Extract the (X, Y) coordinate from the center of the cell holding the provided text.  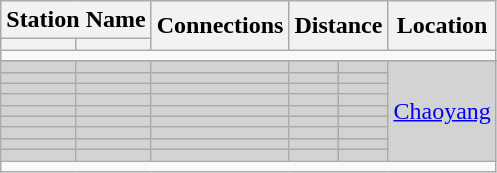
Station Name (76, 20)
Location (442, 26)
Chaoyang (442, 111)
Connections (220, 26)
Distance (338, 26)
